Scan for the cell matching the given text and deliver its [x, y] coordinate at center. 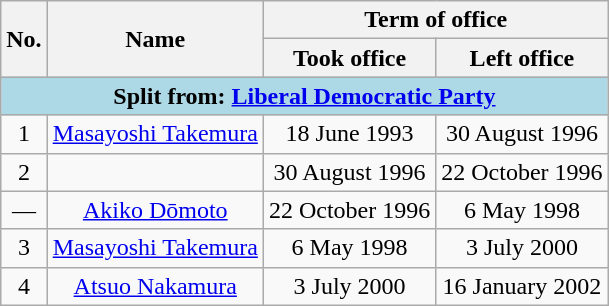
Akiko Dōmoto [155, 210]
16 January 2002 [522, 286]
2 [24, 172]
4 [24, 286]
Split from: Liberal Democratic Party [304, 96]
1 [24, 134]
Name [155, 39]
18 June 1993 [349, 134]
3 [24, 248]
Atsuo Nakamura [155, 286]
No. [24, 39]
Term of office [436, 20]
— [24, 210]
Left office [522, 58]
Took office [349, 58]
